Search for the cell housing the specified text and yield its (x, y) center coordinate. 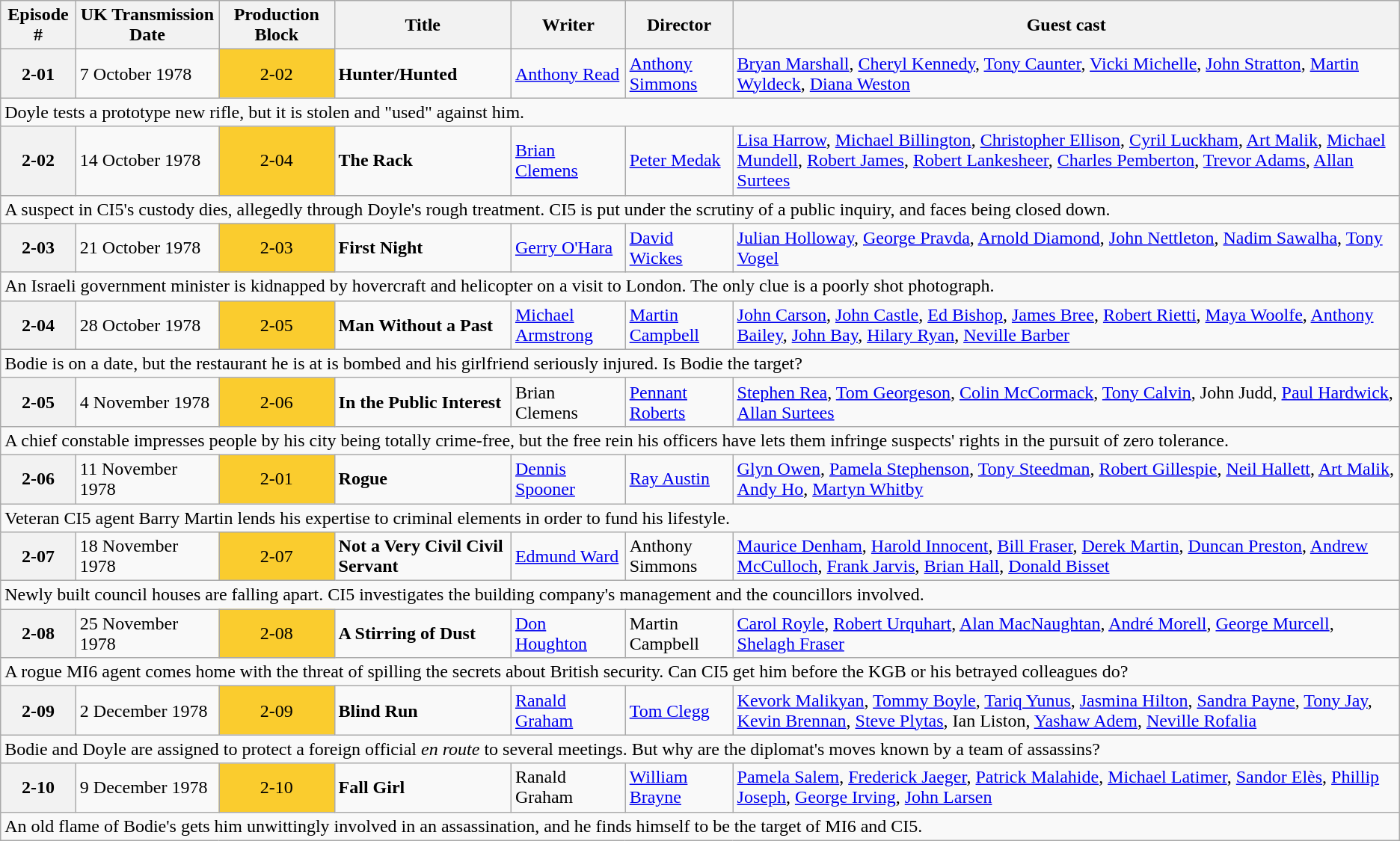
Bodie is on a date, but the restaurant he is at is bombed and his girlfriend seriously injured. Is Bodie the target? (700, 363)
Episode # (39, 25)
UK Transmission Date (147, 25)
Carol Royle, Robert Urquhart, Alan MacNaughtan, André Morell, George Murcell, Shelagh Fraser (1066, 634)
In the Public Interest (423, 402)
Rogue (423, 478)
25 November 1978 (147, 634)
Production Block (277, 25)
David Wickes (679, 248)
Edmund Ward (568, 556)
Dennis Spooner (568, 478)
Man Without a Past (423, 324)
Michael Armstrong (568, 324)
9 December 1978 (147, 788)
7 October 1978 (147, 73)
Newly built council houses are falling apart. CI5 investigates the building company's management and the councillors involved. (700, 595)
William Brayne (679, 788)
18 November 1978 (147, 556)
Stephen Rea, Tom Georgeson, Colin McCormack, Tony Calvin, John Judd, Paul Hardwick, Allan Surtees (1066, 402)
Fall Girl (423, 788)
Title (423, 25)
Doyle tests a prototype new rifle, but it is stolen and "used" against him. (700, 112)
11 November 1978 (147, 478)
Glyn Owen, Pamela Stephenson, Tony Steedman, Robert Gillespie, Neil Hallett, Art Malik, Andy Ho, Martyn Whitby (1066, 478)
Not a Very Civil Civil Servant (423, 556)
First Night (423, 248)
Writer (568, 25)
Pennant Roberts (679, 402)
Pamela Salem, Frederick Jaeger, Patrick Malahide, Michael Latimer, Sandor Elès, Phillip Joseph, George Irving, John Larsen (1066, 788)
4 November 1978 (147, 402)
2 December 1978 (147, 710)
Anthony Read (568, 73)
A Stirring of Dust (423, 634)
Don Houghton (568, 634)
An old flame of Bodie's gets him unwittingly involved in an assassination, and he finds himself to be the target of MI6 and CI5. (700, 826)
14 October 1978 (147, 161)
Peter Medak (679, 161)
Julian Holloway, George Pravda, Arnold Diamond, John Nettleton, Nadim Sawalha, Tony Vogel (1066, 248)
Veteran CI5 agent Barry Martin lends his expertise to criminal elements in order to fund his lifestyle. (700, 518)
Gerry O'Hara (568, 248)
Ray Austin (679, 478)
Bryan Marshall, Cheryl Kennedy, Tony Caunter, Vicki Michelle, John Stratton, Martin Wyldeck, Diana Weston (1066, 73)
28 October 1978 (147, 324)
Tom Clegg (679, 710)
The Rack (423, 161)
An Israeli government minister is kidnapped by hovercraft and helicopter on a visit to London. The only clue is a poorly shot photograph. (700, 286)
John Carson, John Castle, Ed Bishop, James Bree, Robert Rietti, Maya Woolfe, Anthony Bailey, John Bay, Hilary Ryan, Neville Barber (1066, 324)
Blind Run (423, 710)
Director (679, 25)
Maurice Denham, Harold Innocent, Bill Fraser, Derek Martin, Duncan Preston, Andrew McCulloch, Frank Jarvis, Brian Hall, Donald Bisset (1066, 556)
Hunter/Hunted (423, 73)
Guest cast (1066, 25)
21 October 1978 (147, 248)
